Provide the (X, Y) coordinate of the cell's center where the given text is located.  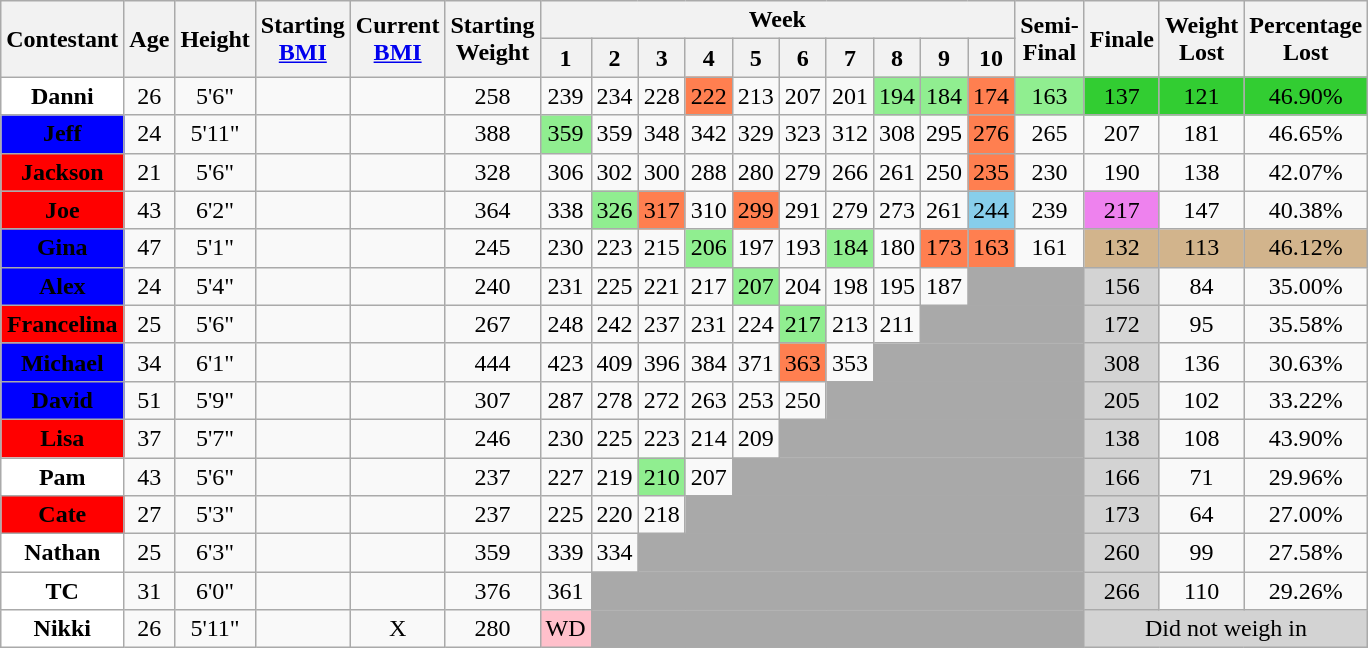
260 (1122, 553)
267 (492, 324)
235 (992, 172)
CurrentBMI (398, 39)
224 (756, 324)
113 (1201, 248)
444 (492, 362)
187 (944, 286)
Nikki (62, 629)
193 (802, 248)
248 (566, 324)
174 (992, 96)
27 (150, 515)
StartingBMI (302, 39)
Jackson (62, 172)
37 (150, 438)
244 (992, 210)
300 (662, 172)
245 (492, 248)
1 (566, 58)
10 (992, 58)
288 (708, 172)
348 (662, 134)
102 (1201, 400)
306 (566, 172)
31 (150, 591)
5'1" (215, 248)
PercentageLost (1306, 39)
4 (708, 58)
371 (756, 362)
201 (850, 96)
180 (896, 248)
317 (662, 210)
Michael (62, 362)
46.65% (1306, 134)
84 (1201, 286)
312 (850, 134)
353 (850, 362)
Gina (62, 248)
222 (708, 96)
166 (1122, 477)
295 (944, 134)
7 (850, 58)
9 (944, 58)
TC (62, 591)
276 (992, 134)
291 (802, 210)
195 (896, 286)
WD (566, 629)
278 (614, 400)
WeightLost (1201, 39)
46.90% (1306, 96)
35.00% (1306, 286)
108 (1201, 438)
5'3" (215, 515)
121 (1201, 96)
228 (662, 96)
194 (896, 96)
5'4" (215, 286)
246 (492, 438)
6'2" (215, 210)
323 (802, 134)
198 (850, 286)
110 (1201, 591)
Week (778, 20)
423 (566, 362)
218 (662, 515)
181 (1201, 134)
339 (566, 553)
137 (1122, 96)
388 (492, 134)
342 (708, 134)
197 (756, 248)
27.58% (1306, 553)
Alex (62, 286)
42.07% (1306, 172)
Nathan (62, 553)
132 (1122, 248)
46.12% (1306, 248)
334 (614, 553)
Joe (62, 210)
Lisa (62, 438)
363 (802, 362)
242 (614, 324)
234 (614, 96)
21 (150, 172)
43.90% (1306, 438)
240 (492, 286)
71 (1201, 477)
156 (1122, 286)
Finale (1122, 39)
310 (708, 210)
307 (492, 400)
Age (150, 39)
272 (662, 400)
329 (756, 134)
5'7" (215, 438)
99 (1201, 553)
Contestant (62, 39)
384 (708, 362)
Danni (62, 96)
Cate (62, 515)
204 (802, 286)
361 (566, 591)
X (398, 629)
220 (614, 515)
273 (896, 210)
338 (566, 210)
172 (1122, 324)
40.38% (1306, 210)
6'1" (215, 362)
Jeff (62, 134)
34 (150, 362)
326 (614, 210)
214 (708, 438)
136 (1201, 362)
219 (614, 477)
Height (215, 39)
Semi-Final (1050, 39)
299 (756, 210)
64 (1201, 515)
210 (662, 477)
6 (802, 58)
211 (896, 324)
376 (492, 591)
2 (614, 58)
3 (662, 58)
205 (1122, 400)
190 (1122, 172)
396 (662, 362)
409 (614, 362)
30.63% (1306, 362)
263 (708, 400)
35.58% (1306, 324)
6'0" (215, 591)
29.96% (1306, 477)
27.00% (1306, 515)
StartingWeight (492, 39)
227 (566, 477)
5 (756, 58)
David (62, 400)
215 (662, 248)
221 (662, 286)
206 (708, 248)
6'3" (215, 553)
29.26% (1306, 591)
51 (150, 400)
33.22% (1306, 400)
258 (492, 96)
265 (1050, 134)
287 (566, 400)
47 (150, 248)
302 (614, 172)
Did not weigh in (1226, 629)
95 (1201, 324)
364 (492, 210)
Pam (62, 477)
161 (1050, 248)
147 (1201, 210)
253 (756, 400)
8 (896, 58)
Francelina (62, 324)
5'9" (215, 400)
328 (492, 172)
209 (756, 438)
